Return the (X, Y) coordinate for the center point of the cell that contains the specified text.  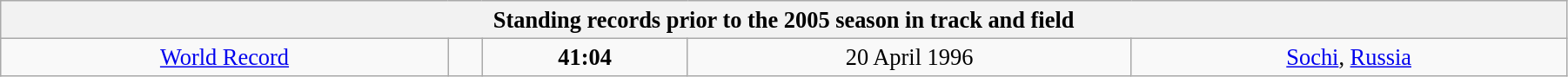
Standing records prior to the 2005 season in track and field (784, 19)
World Record (224, 57)
20 April 1996 (909, 57)
Sochi, Russia (1349, 57)
41:04 (585, 57)
